Return the (x, y) coordinate for the center point of the cell that contains the specified text.  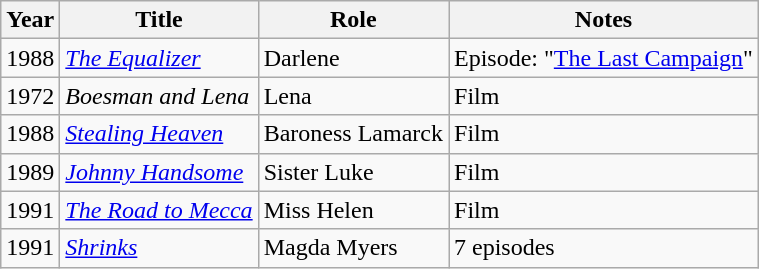
1972 (30, 96)
Year (30, 20)
Stealing Heaven (159, 134)
Miss Helen (353, 210)
Title (159, 20)
Darlene (353, 58)
1989 (30, 172)
Notes (603, 20)
Magda Myers (353, 248)
Role (353, 20)
Baroness Lamarck (353, 134)
The Road to Mecca (159, 210)
Sister Luke (353, 172)
Shrinks (159, 248)
Episode: "The Last Campaign" (603, 58)
Boesman and Lena (159, 96)
Lena (353, 96)
7 episodes (603, 248)
Johnny Handsome (159, 172)
The Equalizer (159, 58)
